Return the (X, Y) coordinate for the center point of the cell that contains the specified text.  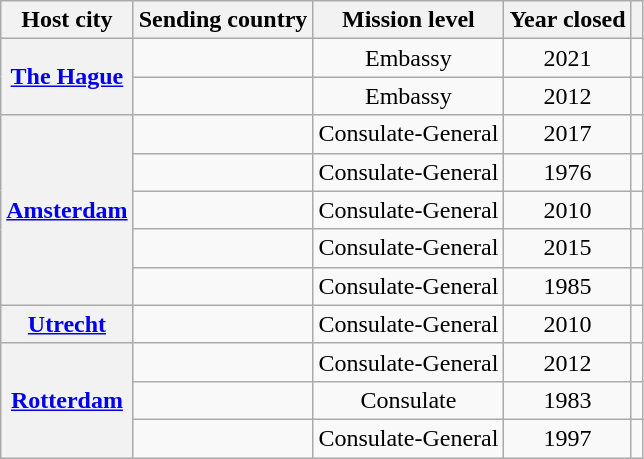
1985 (568, 286)
2021 (568, 58)
The Hague (67, 77)
Utrecht (67, 324)
1997 (568, 438)
1983 (568, 400)
Sending country (223, 20)
2015 (568, 248)
2017 (568, 134)
Year closed (568, 20)
Mission level (408, 20)
Host city (67, 20)
Rotterdam (67, 400)
Consulate (408, 400)
1976 (568, 172)
Amsterdam (67, 210)
